For the text-containing cell, return its midpoint in [X, Y] coordinate format. 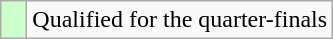
Qualified for the quarter-finals [180, 20]
